Extract the [X, Y] coordinate from the center of the cell holding the provided text.  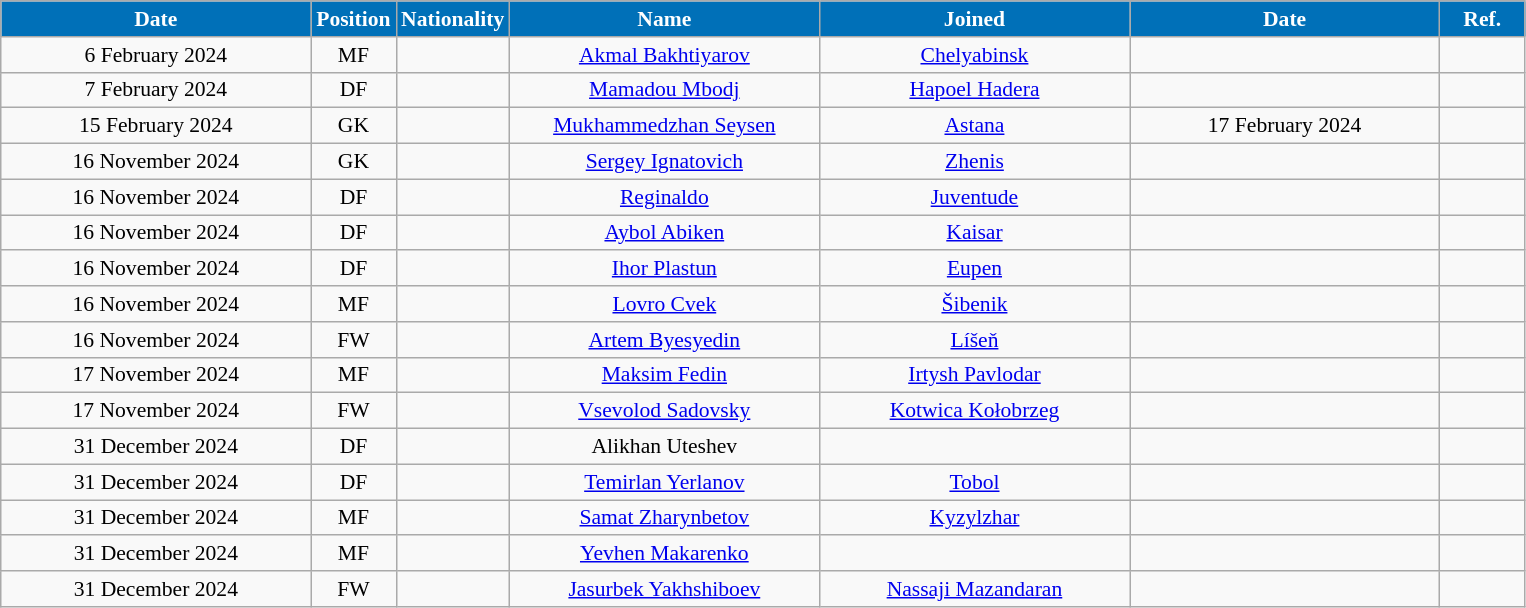
7 February 2024 [156, 90]
Akmal Bakhtiyarov [664, 55]
Zhenis [974, 162]
Mukhammedzhan Seysen [664, 126]
Ref. [1482, 19]
Šibenik [974, 304]
Alikhan Uteshev [664, 447]
Joined [974, 19]
Ihor Plastun [664, 269]
Líšeň [974, 340]
Temirlan Yerlanov [664, 482]
Mamadou Mbodj [664, 90]
Hapoel Hadera [974, 90]
Kaisar [974, 233]
17 February 2024 [1285, 126]
Juventude [974, 197]
Kotwica Kołobrzeg [974, 411]
Nassaji Mazandaran [974, 589]
15 February 2024 [156, 126]
Maksim Fedin [664, 375]
Artem Byesyedin [664, 340]
Aybol Abiken [664, 233]
Eupen [974, 269]
Vsevolod Sadovsky [664, 411]
Chelyabinsk [974, 55]
Yevhen Makarenko [664, 554]
Irtysh Pavlodar [974, 375]
Kyzylzhar [974, 518]
Sergey Ignatovich [664, 162]
Lovro Cvek [664, 304]
Astana [974, 126]
Nationality [452, 19]
Jasurbek Yakhshiboev [664, 589]
Name [664, 19]
Tobol [974, 482]
Samat Zharynbetov [664, 518]
Reginaldo [664, 197]
6 February 2024 [156, 55]
Position [354, 19]
